Find where the given text appears and provide that cell's center as (X, Y) coordinate. 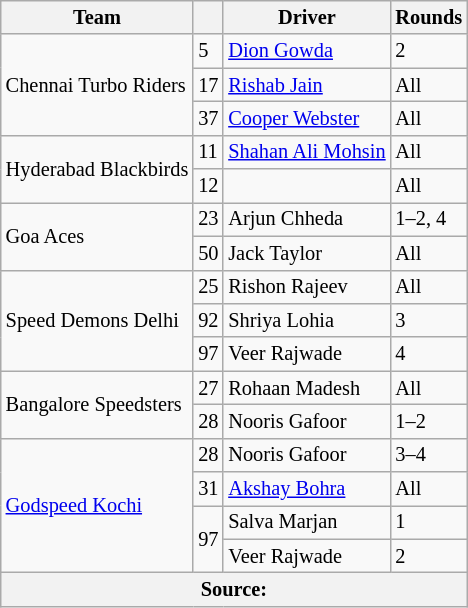
25 (208, 287)
Bangalore Speedsters (98, 404)
Rounds (428, 17)
Source: (234, 589)
Dion Gowda (306, 51)
Jack Taylor (306, 253)
Arjun Chheda (306, 219)
Godspeed Kochi (98, 506)
27 (208, 388)
Salva Marjan (306, 522)
Rohaan Madesh (306, 388)
4 (428, 354)
11 (208, 152)
50 (208, 253)
Akshay Bohra (306, 489)
Shriya Lohia (306, 320)
3 (428, 320)
1–2 (428, 421)
Rishab Jain (306, 85)
Rishon Rajeev (306, 287)
Team (98, 17)
Chennai Turbo Riders (98, 84)
1 (428, 522)
3–4 (428, 455)
Goa Aces (98, 236)
Hyderabad Blackbirds (98, 168)
12 (208, 186)
Speed Demons Delhi (98, 320)
1–2, 4 (428, 219)
23 (208, 219)
31 (208, 489)
37 (208, 118)
Shahan Ali Mohsin (306, 152)
92 (208, 320)
Driver (306, 17)
5 (208, 51)
Cooper Webster (306, 118)
17 (208, 85)
